Search for the cell housing the specified text and yield its [X, Y] center coordinate. 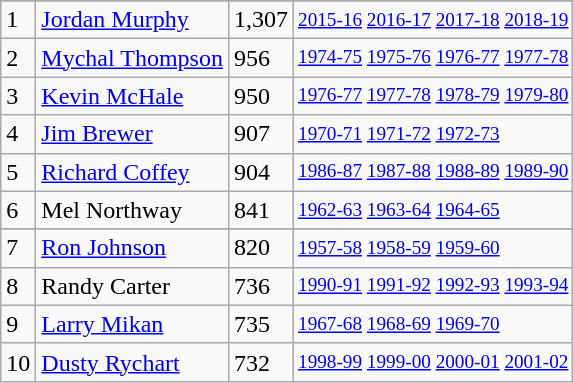
1970-71 1971-72 1972-73 [432, 134]
Kevin McHale [132, 96]
Richard Coffey [132, 172]
735 [260, 324]
Mel Northway [132, 210]
9 [18, 324]
950 [260, 96]
1990-91 1991-92 1992-93 1993-94 [432, 286]
Mychal Thompson [132, 58]
Larry Mikan [132, 324]
1 [18, 20]
8 [18, 286]
5 [18, 172]
1962-63 1963-64 1964-65 [432, 210]
2 [18, 58]
1957-58 1958-59 1959-60 [432, 248]
2015-16 2016-17 2017-18 2018-19 [432, 20]
820 [260, 248]
1976-77 1977-78 1978-79 1979-80 [432, 96]
Jordan Murphy [132, 20]
Randy Carter [132, 286]
Ron Johnson [132, 248]
956 [260, 58]
6 [18, 210]
1986-87 1987-88 1988-89 1989-90 [432, 172]
1998-99 1999-00 2000-01 2001-02 [432, 362]
7 [18, 248]
1967-68 1968-69 1969-70 [432, 324]
3 [18, 96]
904 [260, 172]
736 [260, 286]
10 [18, 362]
841 [260, 210]
907 [260, 134]
Jim Brewer [132, 134]
4 [18, 134]
Dusty Rychart [132, 362]
1974-75 1975-76 1976-77 1977-78 [432, 58]
732 [260, 362]
1,307 [260, 20]
